For the text-containing cell, return its midpoint in (X, Y) coordinate format. 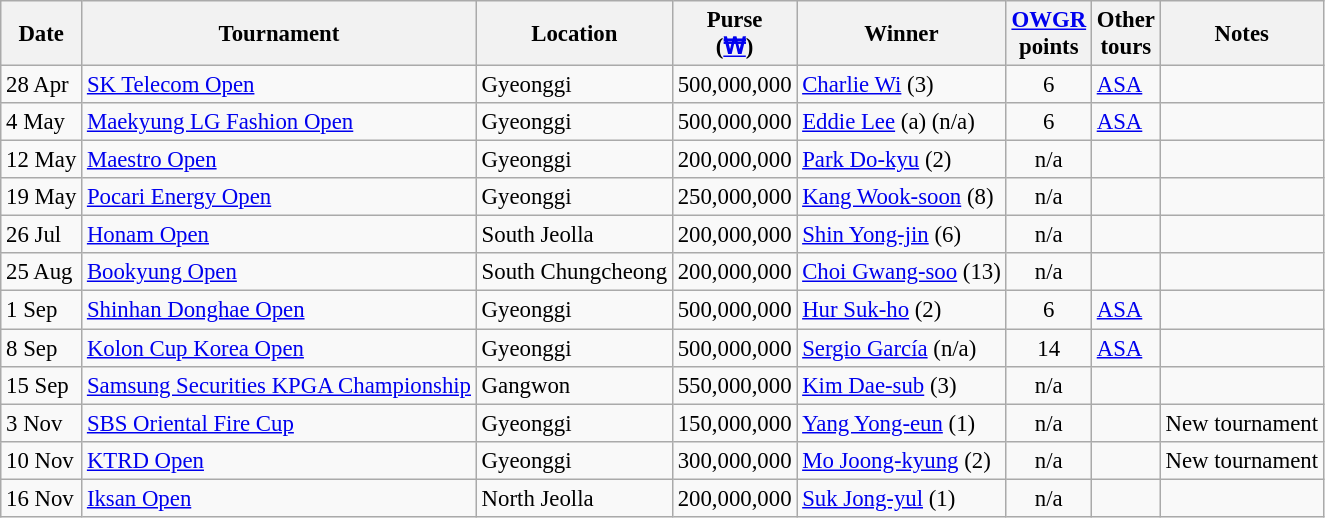
12 May (42, 160)
Location (574, 34)
Yang Yong-eun (1) (902, 423)
OWGRpoints (1048, 34)
Tournament (280, 34)
150,000,000 (734, 423)
250,000,000 (734, 197)
15 Sep (42, 385)
SBS Oriental Fire Cup (280, 423)
Hur Suk-ho (2) (902, 310)
KTRD Open (280, 460)
South Chungcheong (574, 273)
28 Apr (42, 85)
Honam Open (280, 235)
Shinhan Donghae Open (280, 310)
4 May (42, 122)
Mo Joong-kyung (2) (902, 460)
North Jeolla (574, 498)
Gangwon (574, 385)
16 Nov (42, 498)
26 Jul (42, 235)
Iksan Open (280, 498)
South Jeolla (574, 235)
Purse(₩) (734, 34)
10 Nov (42, 460)
1 Sep (42, 310)
Kang Wook-soon (8) (902, 197)
Sergio García (n/a) (902, 348)
Bookyung Open (280, 273)
14 (1048, 348)
Choi Gwang-soo (13) (902, 273)
300,000,000 (734, 460)
Kolon Cup Korea Open (280, 348)
Notes (1242, 34)
Kim Dae-sub (3) (902, 385)
SK Telecom Open (280, 85)
Othertours (1126, 34)
Date (42, 34)
25 Aug (42, 273)
Suk Jong-yul (1) (902, 498)
8 Sep (42, 348)
Maekyung LG Fashion Open (280, 122)
Winner (902, 34)
Park Do-kyu (2) (902, 160)
550,000,000 (734, 385)
Pocari Energy Open (280, 197)
Charlie Wi (3) (902, 85)
Shin Yong-jin (6) (902, 235)
Samsung Securities KPGA Championship (280, 385)
19 May (42, 197)
Eddie Lee (a) (n/a) (902, 122)
3 Nov (42, 423)
Maestro Open (280, 160)
